Return [X, Y] of the center of cell containing provided text 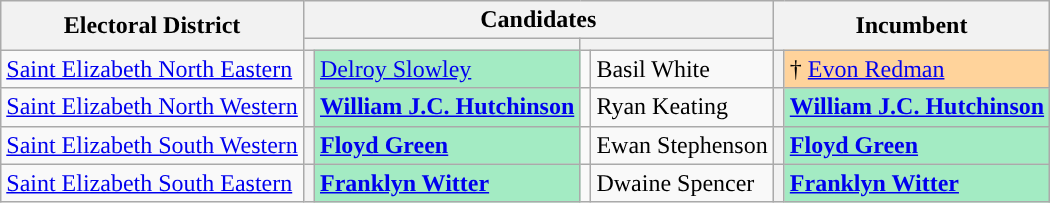
Saint Elizabeth South Eastern [152, 183]
Saint Elizabeth South Western [152, 145]
Ryan Keating [682, 107]
† Evon Redman [916, 69]
Saint Elizabeth North Western [152, 107]
Incumbent [911, 26]
Candidates [538, 20]
Saint Elizabeth North Eastern [152, 69]
Ewan Stephenson [682, 145]
Dwaine Spencer [682, 183]
Electoral District [152, 26]
Basil White [682, 69]
Delroy Slowley [446, 69]
